Return the (X, Y) coordinate for the center point of the cell that contains the specified text.  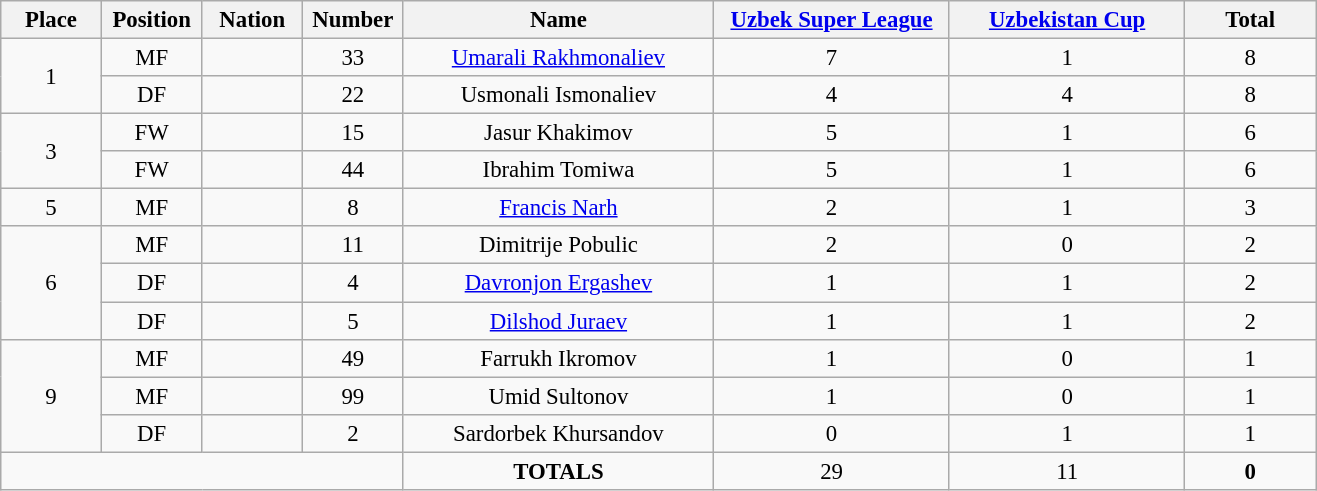
22 (354, 95)
Ibrahim Tomiwa (558, 170)
Name (558, 20)
Umarali Rakhmonaliev (558, 58)
Sardorbek Khursandov (558, 433)
49 (354, 358)
7 (832, 58)
33 (354, 58)
Place (52, 20)
Total (1250, 20)
Position (152, 20)
Uzbekistan Cup (1067, 20)
TOTALS (558, 471)
Uzbek Super League (832, 20)
Dimitrije Pobulic (558, 245)
Nation (252, 20)
Umid Sultonov (558, 396)
Davronjon Ergashev (558, 283)
Farrukh Ikromov (558, 358)
Jasur Khakimov (558, 133)
Usmonali Ismonaliev (558, 95)
99 (354, 396)
44 (354, 170)
9 (52, 396)
15 (354, 133)
Dilshod Juraev (558, 321)
Number (354, 20)
29 (832, 471)
Francis Narh (558, 208)
